Capture the cell that displays the provided text and extract its [x, y] central coordinate. 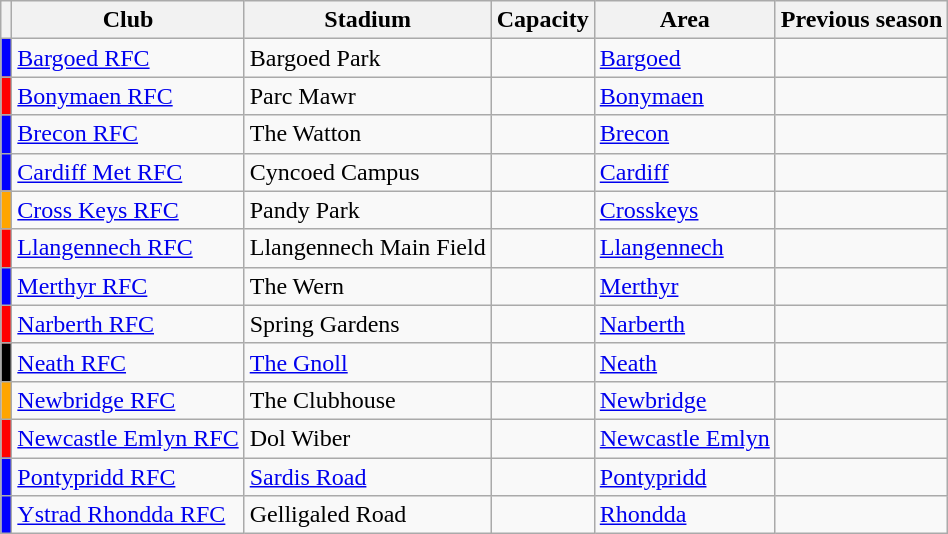
Merthyr [684, 286]
Bargoed Park [368, 58]
Newbridge RFC [128, 400]
Cardiff Met RFC [128, 172]
Llangennech Main Field [368, 248]
Neath RFC [128, 362]
Narberth [684, 324]
The Watton [368, 134]
The Clubhouse [368, 400]
Sardis Road [368, 477]
Pandy Park [368, 210]
Rhondda [684, 515]
The Wern [368, 286]
Neath [684, 362]
Bonymaen [684, 96]
Gelligaled Road [368, 515]
Capacity [542, 20]
Area [684, 20]
Newbridge [684, 400]
Cyncoed Campus [368, 172]
Cross Keys RFC [128, 210]
Previous season [862, 20]
Pontypridd [684, 477]
Parc Mawr [368, 96]
Dol Wiber [368, 438]
Brecon RFC [128, 134]
Newcastle Emlyn [684, 438]
Merthyr RFC [128, 286]
Narberth RFC [128, 324]
Club [128, 20]
Cardiff [684, 172]
Stadium [368, 20]
The Gnoll [368, 362]
Newcastle Emlyn RFC [128, 438]
Pontypridd RFC [128, 477]
Bonymaen RFC [128, 96]
Bargoed [684, 58]
Spring Gardens [368, 324]
Crosskeys [684, 210]
Llangennech RFC [128, 248]
Llangennech [684, 248]
Brecon [684, 134]
Bargoed RFC [128, 58]
Ystrad Rhondda RFC [128, 515]
